Return (X, Y) of the center of cell containing provided text 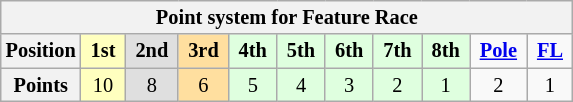
FL (550, 51)
8th (446, 51)
1st (104, 51)
6th (349, 51)
4th (253, 51)
7th (397, 51)
6 (203, 85)
10 (104, 85)
2nd (152, 51)
3 (349, 85)
5 (253, 85)
Position (41, 51)
Point system for Feature Race (287, 17)
Pole (498, 51)
Points (41, 85)
3rd (203, 51)
8 (152, 85)
4 (301, 85)
5th (301, 51)
